Pinpoint the cell where the given text exists, returning its (X, Y) midpoint coordinate. 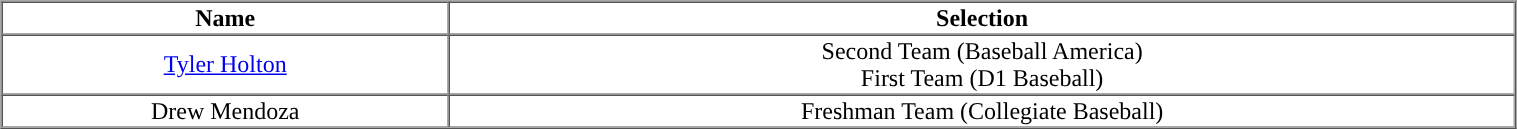
Selection (982, 18)
Name (226, 18)
Tyler Holton (226, 64)
Second Team (Baseball America)First Team (D1 Baseball) (982, 64)
Drew Mendoza (226, 110)
Freshman Team (Collegiate Baseball) (982, 110)
